Find where the given text appears and provide that cell's center as [x, y] coordinate. 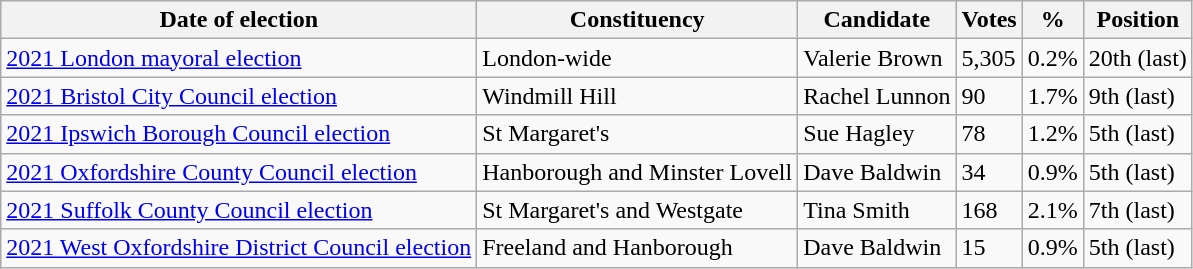
Windmill Hill [638, 96]
% [1052, 20]
Position [1138, 20]
2021 West Oxfordshire District Council election [239, 248]
9th (last) [1138, 96]
168 [989, 210]
St Margaret's and Westgate [638, 210]
St Margaret's [638, 134]
20th (last) [1138, 58]
2021 Oxfordshire County Council election [239, 172]
34 [989, 172]
London-wide [638, 58]
2021 Suffolk County Council election [239, 210]
5,305 [989, 58]
1.7% [1052, 96]
2021 Ipswich Borough Council election [239, 134]
Date of election [239, 20]
15 [989, 248]
1.2% [1052, 134]
Hanborough and Minster Lovell [638, 172]
Valerie Brown [877, 58]
Sue Hagley [877, 134]
90 [989, 96]
78 [989, 134]
2021 London mayoral election [239, 58]
7th (last) [1138, 210]
2021 Bristol City Council election [239, 96]
Rachel Lunnon [877, 96]
Candidate [877, 20]
0.2% [1052, 58]
Tina Smith [877, 210]
Votes [989, 20]
2.1% [1052, 210]
Constituency [638, 20]
Freeland and Hanborough [638, 248]
